Locate the cell with the specified text and output its [X, Y] center coordinate. 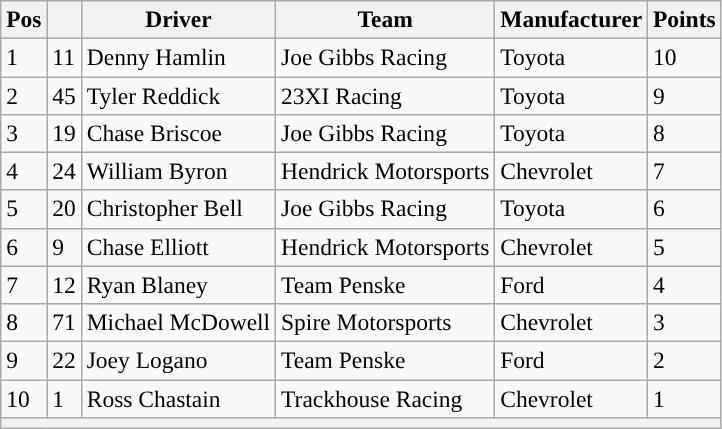
Christopher Bell [178, 209]
11 [64, 57]
Joey Logano [178, 360]
23XI Racing [386, 95]
Tyler Reddick [178, 95]
Trackhouse Racing [386, 398]
22 [64, 360]
Driver [178, 19]
Ross Chastain [178, 398]
19 [64, 133]
Denny Hamlin [178, 57]
45 [64, 95]
Manufacturer [572, 19]
William Byron [178, 171]
Chase Elliott [178, 247]
Ryan Blaney [178, 285]
Points [685, 19]
Pos [24, 19]
Michael McDowell [178, 322]
24 [64, 171]
20 [64, 209]
Team [386, 19]
71 [64, 322]
12 [64, 285]
Chase Briscoe [178, 133]
Spire Motorsports [386, 322]
